Pinpoint the cell where the given text exists, returning its (X, Y) midpoint coordinate. 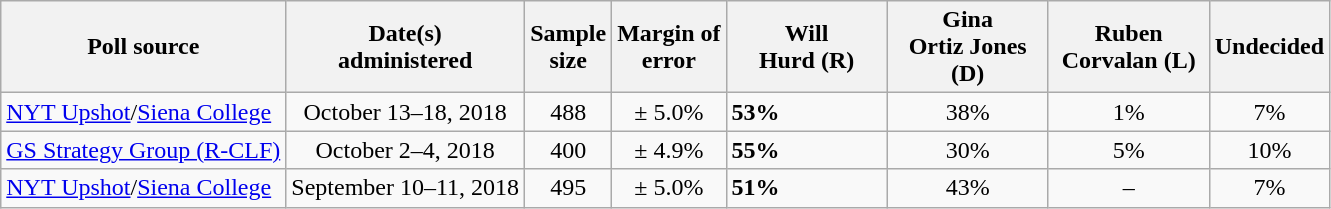
October 2–4, 2018 (406, 150)
– (1128, 188)
GS Strategy Group (R-CLF) (144, 150)
30% (968, 150)
488 (568, 112)
55% (806, 150)
Samplesize (568, 47)
400 (568, 150)
53% (806, 112)
Date(s)administered (406, 47)
1% (1128, 112)
38% (968, 112)
51% (806, 188)
GinaOrtiz Jones (D) (968, 47)
Poll source (144, 47)
495 (568, 188)
WillHurd (R) (806, 47)
5% (1128, 150)
September 10–11, 2018 (406, 188)
10% (1269, 150)
Margin oferror (669, 47)
October 13–18, 2018 (406, 112)
43% (968, 188)
Undecided (1269, 47)
RubenCorvalan (L) (1128, 47)
± 4.9% (669, 150)
